Detect which cell encompasses the target text, then output its [x, y] center coordinate. 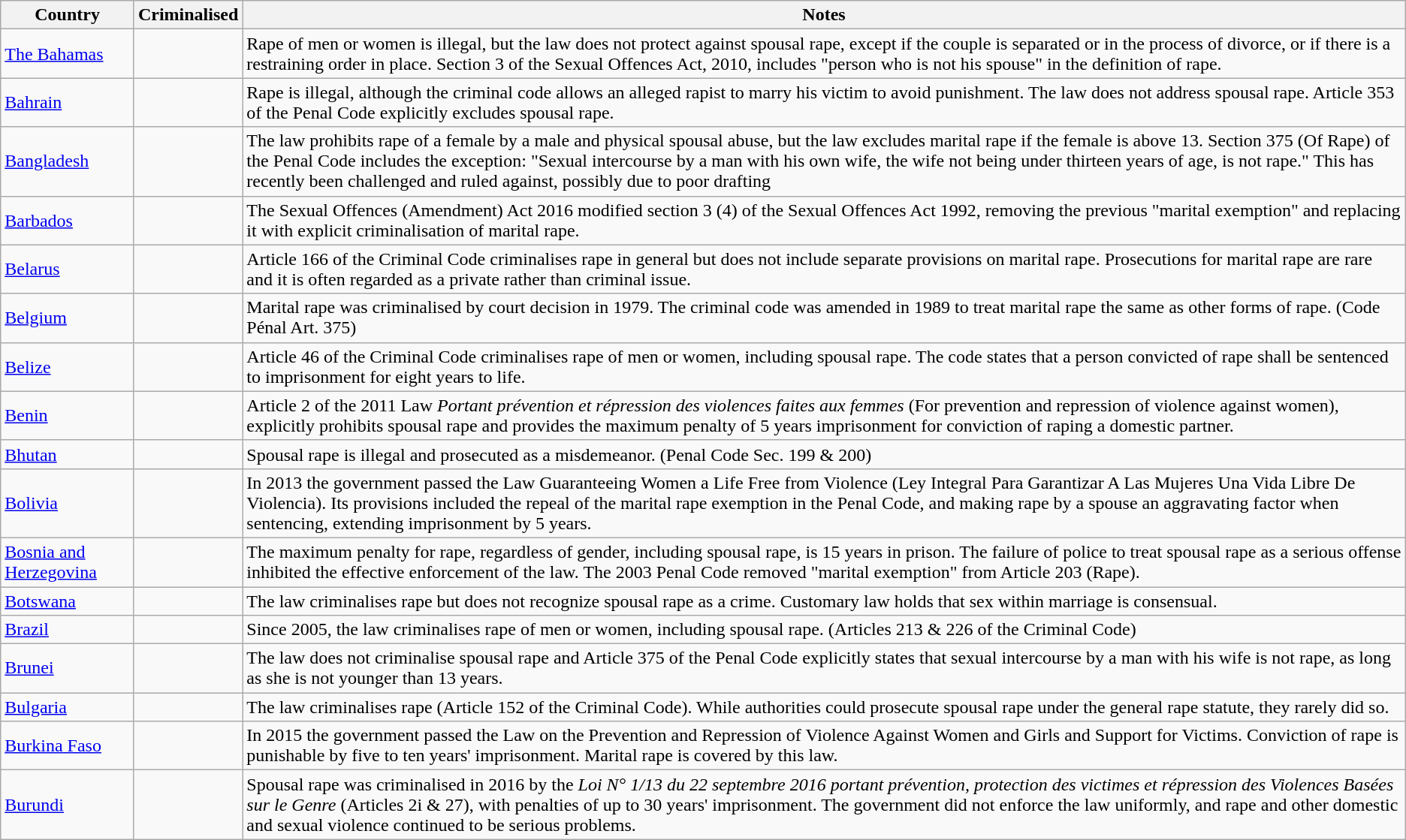
Belgium [68, 318]
Country [68, 15]
Benin [68, 416]
Since 2005, the law criminalises rape of men or women, including spousal rape. (Articles 213 & 226 of the Criminal Code) [824, 630]
Bangladesh [68, 161]
Belize [68, 366]
Brunei [68, 668]
Barbados [68, 221]
Belarus [68, 269]
Bosnia and Herzegovina [68, 562]
Bhutan [68, 454]
Burundi [68, 805]
Criminalised [188, 15]
Bulgaria [68, 707]
Burkina Faso [68, 746]
Bolivia [68, 503]
Notes [824, 15]
Bahrain [68, 102]
Brazil [68, 630]
The law criminalises rape but does not recognize spousal rape as a crime. Customary law holds that sex within marriage is consensual. [824, 601]
Spousal rape is illegal and prosecuted as a misdemeanor. (Penal Code Sec. 199 & 200) [824, 454]
Botswana [68, 601]
The Bahamas [68, 54]
